Detect which cell encompasses the target text, then output its [x, y] center coordinate. 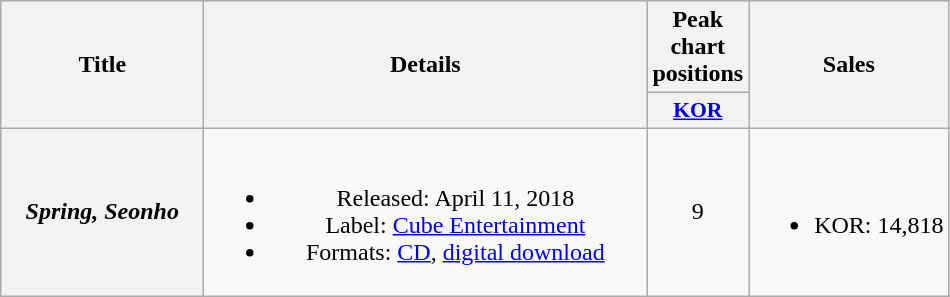
9 [698, 212]
Released: April 11, 2018Label: Cube EntertainmentFormats: CD, digital download [426, 212]
KOR: 14,818 [849, 212]
Peak chart positions [698, 47]
Details [426, 65]
Sales [849, 65]
KOR [698, 111]
Spring, Seonho [102, 212]
Title [102, 65]
